Scan for the cell matching the given text and deliver its [x, y] coordinate at center. 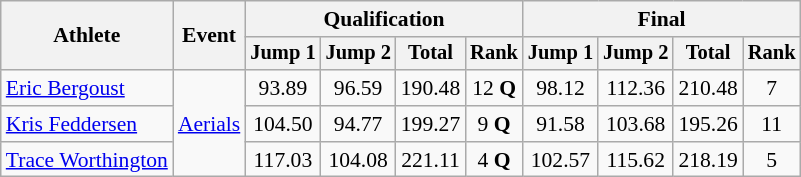
91.58 [560, 124]
Event [209, 36]
195.26 [708, 124]
Athlete [87, 36]
94.77 [358, 124]
93.89 [282, 88]
96.59 [358, 88]
11 [772, 124]
Aerials [209, 124]
12 Q [494, 88]
Kris Feddersen [87, 124]
9 Q [494, 124]
210.48 [708, 88]
104.50 [282, 124]
190.48 [430, 88]
Final [662, 19]
112.36 [636, 88]
Qualification [384, 19]
98.12 [560, 88]
7 [772, 88]
103.68 [636, 124]
199.27 [430, 124]
Eric Bergoust [87, 88]
